Identify which cell holds the provided text, then report its (x, y) central coordinate. 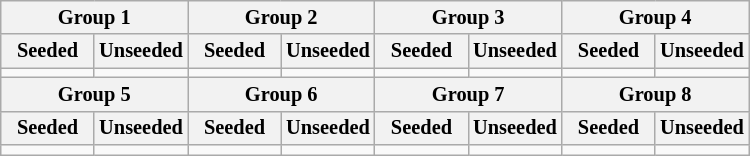
Group 1 (94, 17)
Group 4 (656, 17)
Group 3 (468, 17)
Group 7 (468, 94)
Group 2 (282, 17)
Group 6 (282, 94)
Group 5 (94, 94)
Group 8 (656, 94)
